Return [x, y] of the center of cell containing provided text 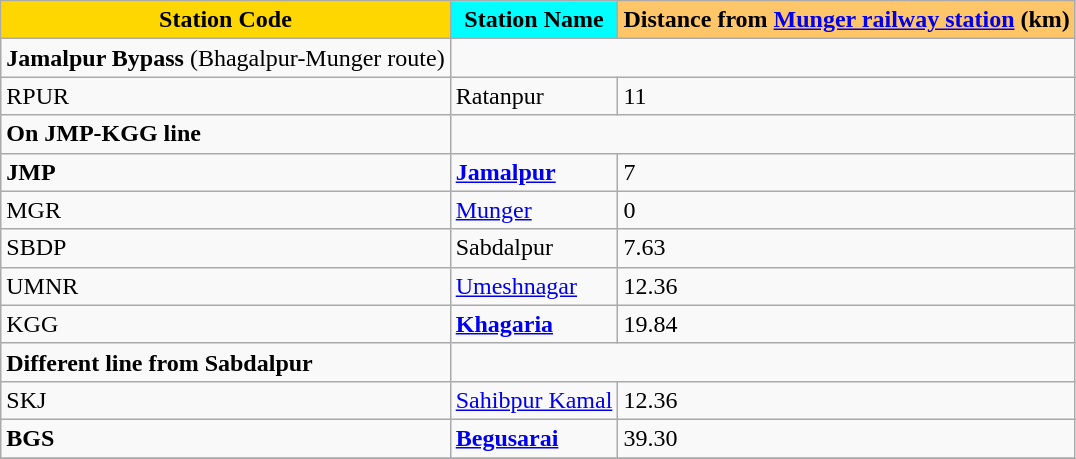
39.30 [846, 438]
Station Code [226, 20]
Sahibpur Kamal [534, 400]
0 [846, 210]
SKJ [226, 400]
BGS [226, 438]
Munger [534, 210]
Jamalpur Bypass (Bhagalpur-Munger route) [226, 58]
Different line from Sabdalpur [226, 362]
Station Name [534, 20]
On JMP-KGG line [226, 134]
JMP [226, 172]
7.63 [846, 248]
Distance from Munger railway station (km) [846, 20]
Ratanpur [534, 96]
Jamalpur [534, 172]
Khagaria [534, 324]
7 [846, 172]
KGG [226, 324]
Sabdalpur [534, 248]
Begusarai [534, 438]
UMNR [226, 286]
SBDP [226, 248]
11 [846, 96]
Umeshnagar [534, 286]
RPUR [226, 96]
19.84 [846, 324]
MGR [226, 210]
